Identify which cell holds the provided text, then report its [X, Y] central coordinate. 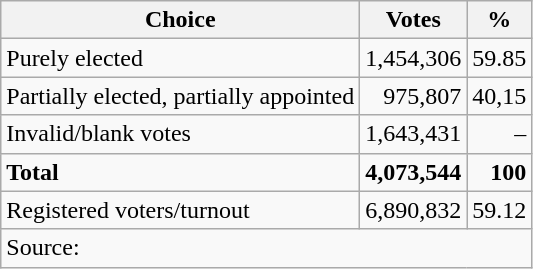
Votes [414, 20]
– [500, 134]
Source: [266, 248]
59.12 [500, 210]
975,807 [414, 96]
40,15 [500, 96]
Choice [180, 20]
Registered voters/turnout [180, 210]
Invalid/blank votes [180, 134]
Partially elected, partially appointed [180, 96]
100 [500, 172]
1,454,306 [414, 58]
Purely elected [180, 58]
59.85 [500, 58]
Total [180, 172]
6,890,832 [414, 210]
1,643,431 [414, 134]
4,073,544 [414, 172]
% [500, 20]
